Determine the [X, Y] coordinate at the center of the cell enclosing the given text.  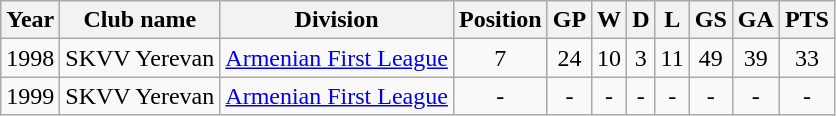
39 [756, 58]
Club name [140, 20]
GP [569, 20]
1999 [30, 96]
49 [710, 58]
Year [30, 20]
3 [641, 58]
7 [500, 58]
33 [806, 58]
GA [756, 20]
10 [610, 58]
1998 [30, 58]
11 [672, 58]
PTS [806, 20]
Position [500, 20]
D [641, 20]
24 [569, 58]
Division [337, 20]
W [610, 20]
L [672, 20]
GS [710, 20]
